Provide the [x, y] coordinate of the cell's center where the given text is located.  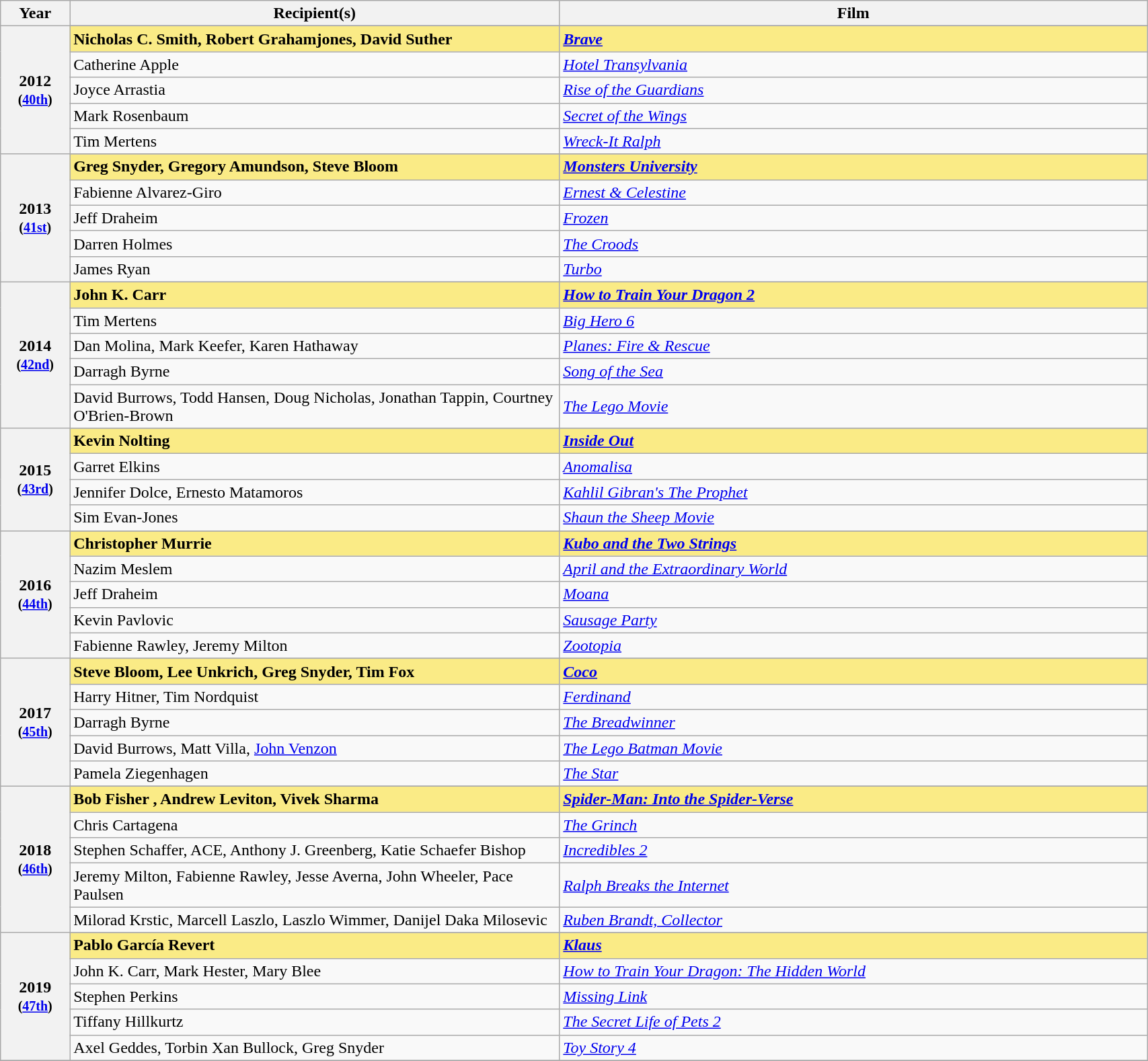
Mark Rosenbaum [315, 116]
Bob Fisher , Andrew Leviton, Vivek Sharma [315, 799]
Spider-Man: Into the Spider-Verse [853, 799]
James Ryan [315, 269]
2013 (41st) [35, 218]
Shaun the Sheep Movie [853, 518]
The Star [853, 774]
Jeremy Milton, Fabienne Rawley, Jesse Averna, John Wheeler, Pace Paulsen [315, 885]
Year [35, 13]
David Burrows, Matt Villa, John Venzon [315, 748]
Kevin Nolting [315, 441]
2012 (40th) [35, 90]
Greg Snyder, Gregory Amundson, Steve Bloom [315, 167]
Rise of the Guardians [853, 90]
Zootopia [853, 645]
Nazim Meslem [315, 569]
Pablo García Revert [315, 945]
Planes: Fire & Rescue [853, 346]
Ruben Brandt, Collector [853, 920]
Ernest & Celestine [853, 192]
Tiffany Hillkurtz [315, 1022]
Fabienne Rawley, Jeremy Milton [315, 645]
2018 (46th) [35, 859]
How to Train Your Dragon: The Hidden World [853, 971]
Milorad Krstic, Marcell Laszlo, Laszlo Wimmer, Danijel Daka Milosevic [315, 920]
Brave [853, 39]
Nicholas C. Smith, Robert Grahamjones, David Suther [315, 39]
Axel Geddes, Torbin Xan Bullock, Greg Snyder [315, 1048]
Steve Bloom, Lee Unkrich, Greg Snyder, Tim Fox [315, 671]
Sim Evan-Jones [315, 518]
The Croods [853, 243]
Song of the Sea [853, 372]
Kubo and the Two Strings [853, 543]
Jennifer Dolce, Ernesto Matamoros [315, 492]
Pamela Ziegenhagen [315, 774]
Sausage Party [853, 620]
Kevin Pavlovic [315, 620]
Big Hero 6 [853, 321]
The Lego Movie [853, 406]
John K. Carr, Mark Hester, Mary Blee [315, 971]
The Lego Batman Movie [853, 748]
David Burrows, Todd Hansen, Doug Nicholas, Jonathan Tappin, Courtney O'Brien-Brown [315, 406]
Ralph Breaks the Internet [853, 885]
The Grinch [853, 825]
Recipient(s) [315, 13]
Inside Out [853, 441]
Incredibles 2 [853, 851]
Secret of the Wings [853, 116]
The Secret Life of Pets 2 [853, 1022]
How to Train Your Dragon 2 [853, 294]
Harry Hitner, Tim Nordquist [315, 697]
Darren Holmes [315, 243]
Joyce Arrastia [315, 90]
Klaus [853, 945]
Christopher Murrie [315, 543]
Hotel Transylvania [853, 65]
Frozen [853, 218]
2016 (44th) [35, 594]
Dan Molina, Mark Keefer, Karen Hathaway [315, 346]
Catherine Apple [315, 65]
The Breadwinner [853, 722]
Chris Cartagena [315, 825]
John K. Carr [315, 294]
Stephen Schaffer, ACE, Anthony J. Greenberg, Katie Schaefer Bishop [315, 851]
2019 (47th) [35, 996]
2015 (43rd) [35, 479]
Toy Story 4 [853, 1048]
Wreck-It Ralph [853, 141]
Moana [853, 594]
Garret Elkins [315, 467]
2014 (42nd) [35, 355]
April and the Extraordinary World [853, 569]
Fabienne Alvarez-Giro [315, 192]
Ferdinand [853, 697]
Anomalisa [853, 467]
Coco [853, 671]
Turbo [853, 269]
Stephen Perkins [315, 996]
Monsters University [853, 167]
Missing Link [853, 996]
Kahlil Gibran's The Prophet [853, 492]
2017 (45th) [35, 722]
Film [853, 13]
